Scan for the cell matching the given text and deliver its [x, y] coordinate at center. 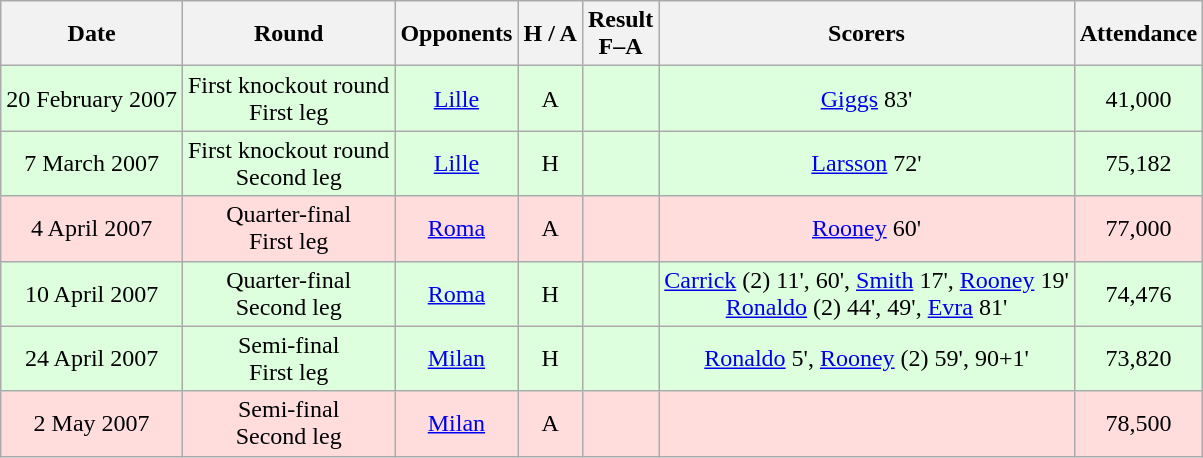
Opponents [456, 34]
41,000 [1138, 98]
Giggs 83' [866, 98]
Round [288, 34]
ResultF–A [620, 34]
Carrick (2) 11', 60', Smith 17', Rooney 19'Ronaldo (2) 44', 49', Evra 81' [866, 294]
10 April 2007 [92, 294]
4 April 2007 [92, 228]
Quarter-finalSecond leg [288, 294]
Semi-finalFirst leg [288, 358]
Scorers [866, 34]
Attendance [1138, 34]
Semi-finalSecond leg [288, 424]
75,182 [1138, 164]
7 March 2007 [92, 164]
H / A [550, 34]
Rooney 60' [866, 228]
Date [92, 34]
78,500 [1138, 424]
24 April 2007 [92, 358]
2 May 2007 [92, 424]
74,476 [1138, 294]
20 February 2007 [92, 98]
73,820 [1138, 358]
Ronaldo 5', Rooney (2) 59', 90+1' [866, 358]
First knockout roundSecond leg [288, 164]
First knockout roundFirst leg [288, 98]
77,000 [1138, 228]
Larsson 72' [866, 164]
Quarter-finalFirst leg [288, 228]
